Pinpoint the cell where the given text exists, returning its [x, y] midpoint coordinate. 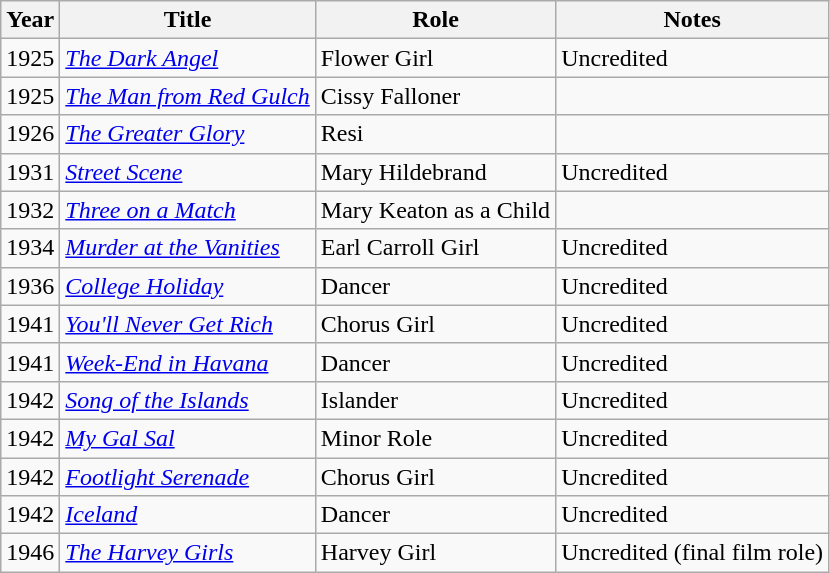
1932 [30, 210]
Cissy Falloner [435, 96]
Iceland [188, 515]
Week-End in Havana [188, 362]
Title [188, 20]
The Man from Red Gulch [188, 96]
Flower Girl [435, 58]
1936 [30, 286]
1934 [30, 248]
Minor Role [435, 438]
Notes [692, 20]
Murder at the Vanities [188, 248]
Song of the Islands [188, 400]
Earl Carroll Girl [435, 248]
The Harvey Girls [188, 553]
1931 [30, 172]
Three on a Match [188, 210]
You'll Never Get Rich [188, 324]
Street Scene [188, 172]
Mary Hildebrand [435, 172]
Footlight Serenade [188, 477]
Uncredited (final film role) [692, 553]
The Greater Glory [188, 134]
Role [435, 20]
1946 [30, 553]
Resi [435, 134]
Mary Keaton as a Child [435, 210]
Harvey Girl [435, 553]
Islander [435, 400]
The Dark Angel [188, 58]
1926 [30, 134]
My Gal Sal [188, 438]
College Holiday [188, 286]
Year [30, 20]
